Extract the (X, Y) coordinate from the center of the cell holding the provided text.  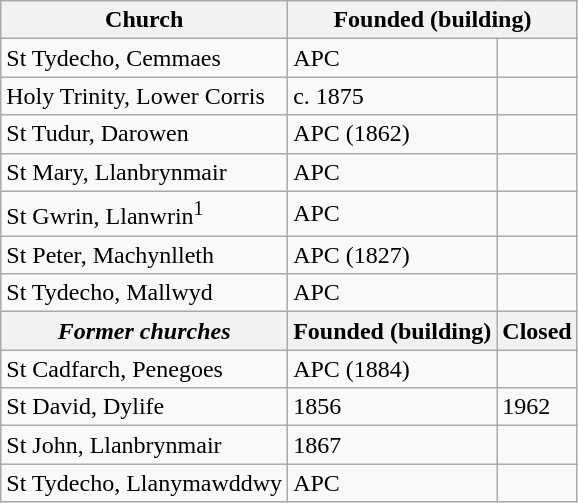
c. 1875 (392, 96)
APC (1827) (392, 255)
St Tydecho, Cemmaes (144, 58)
St Tudur, Darowen (144, 134)
St Peter, Machynlleth (144, 255)
Closed (537, 331)
St Tydecho, Mallwyd (144, 293)
St Gwrin, Llanwrin1 (144, 214)
1962 (537, 407)
APC (1862) (392, 134)
St Cadfarch, Penegoes (144, 369)
1856 (392, 407)
Holy Trinity, Lower Corris (144, 96)
St Tydecho, Llanymawddwy (144, 483)
1867 (392, 445)
St Mary, Llanbrynmair (144, 172)
APC (1884) (392, 369)
St David, Dylife (144, 407)
Church (144, 20)
Former churches (144, 331)
St John, Llanbrynmair (144, 445)
